Capture the cell that displays the provided text and extract its (x, y) central coordinate. 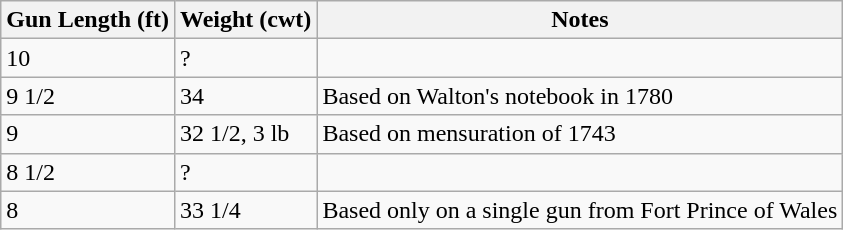
Based on mensuration of 1743 (580, 134)
Based on Walton's notebook in 1780 (580, 96)
8 1/2 (88, 172)
33 1/4 (245, 210)
32 1/2, 3 lb (245, 134)
9 1/2 (88, 96)
Based only on a single gun from Fort Prince of Wales (580, 210)
9 (88, 134)
10 (88, 58)
8 (88, 210)
Gun Length (ft) (88, 20)
Weight (cwt) (245, 20)
Notes (580, 20)
34 (245, 96)
